Extract the (X, Y) coordinate from the center of the cell holding the provided text.  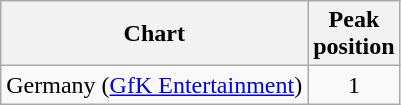
1 (354, 85)
Peakposition (354, 34)
Chart (154, 34)
Germany (GfK Entertainment) (154, 85)
